For the text-containing cell, return its midpoint in [X, Y] coordinate format. 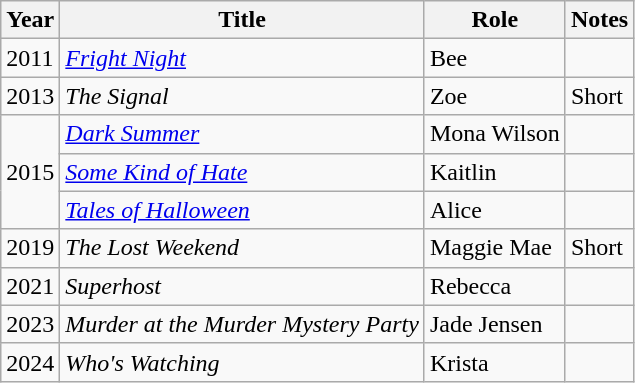
Some Kind of Hate [242, 172]
The Lost Weekend [242, 248]
Krista [494, 362]
Superhost [242, 286]
Dark Summer [242, 134]
Jade Jensen [494, 324]
2013 [30, 96]
Alice [494, 210]
Notes [599, 20]
Tales of Halloween [242, 210]
2024 [30, 362]
Rebecca [494, 286]
Zoe [494, 96]
Maggie Mae [494, 248]
The Signal [242, 96]
Title [242, 20]
2019 [30, 248]
Role [494, 20]
Mona Wilson [494, 134]
2021 [30, 286]
Who's Watching [242, 362]
2023 [30, 324]
Bee [494, 58]
2015 [30, 172]
Fright Night [242, 58]
Murder at the Murder Mystery Party [242, 324]
Year [30, 20]
2011 [30, 58]
Kaitlin [494, 172]
